Find where the given text appears and provide that cell's center as (X, Y) coordinate. 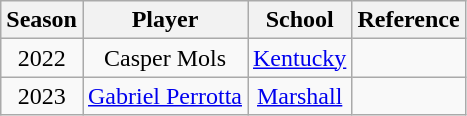
Player (164, 20)
Season (42, 20)
Casper Mols (164, 58)
2023 (42, 96)
2022 (42, 58)
Kentucky (300, 58)
Marshall (300, 96)
School (300, 20)
Gabriel Perrotta (164, 96)
Reference (408, 20)
